Search for the cell housing the specified text and yield its [X, Y] center coordinate. 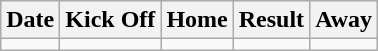
Result [271, 20]
Kick Off [110, 20]
Date [30, 20]
Away [344, 20]
Home [197, 20]
